Output the [X, Y] coordinate of the center of the cell containing the given text.  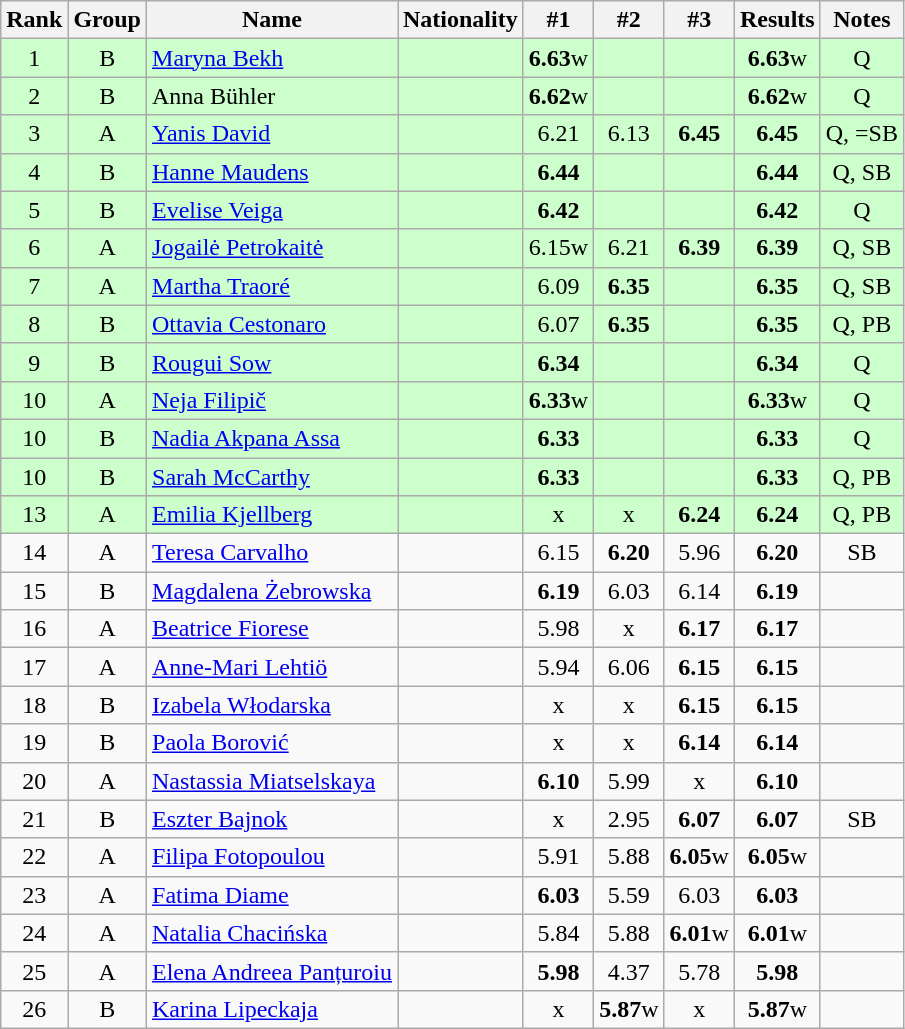
Neja Filipič [272, 400]
Sarah McCarthy [272, 477]
23 [34, 895]
Hanne Maudens [272, 172]
6.09 [558, 286]
Rougui Sow [272, 362]
#3 [699, 20]
Nadia Akpana Assa [272, 438]
2 [34, 96]
26 [34, 1009]
24 [34, 933]
Izabela Włodarska [272, 705]
Ottavia Cestonaro [272, 324]
25 [34, 971]
7 [34, 286]
3 [34, 134]
8 [34, 324]
13 [34, 515]
21 [34, 819]
2.95 [629, 819]
4.37 [629, 971]
#1 [558, 20]
Filipa Fotopoulou [272, 857]
18 [34, 705]
16 [34, 629]
4 [34, 172]
Paola Borović [272, 743]
20 [34, 781]
Maryna Bekh [272, 58]
Rank [34, 20]
Anna Bühler [272, 96]
Beatrice Fiorese [272, 629]
6.06 [629, 667]
Karina Lipeckaja [272, 1009]
Jogailė Petrokaitė [272, 248]
Nastassia Miatselskaya [272, 781]
Eszter Bajnok [272, 819]
Yanis David [272, 134]
Results [777, 20]
5.99 [629, 781]
Fatima Diame [272, 895]
Martha Traoré [272, 286]
Evelise Veiga [272, 210]
9 [34, 362]
17 [34, 667]
5.78 [699, 971]
Notes [862, 20]
Q, =SB [862, 134]
5.94 [558, 667]
Group [108, 20]
14 [34, 553]
Nationality [461, 20]
5 [34, 210]
22 [34, 857]
6.15w [558, 248]
Natalia Chacińska [272, 933]
1 [34, 58]
#2 [629, 20]
Elena Andreea Panțuroiu [272, 971]
19 [34, 743]
Name [272, 20]
5.84 [558, 933]
15 [34, 591]
Magdalena Żebrowska [272, 591]
5.91 [558, 857]
6 [34, 248]
5.59 [629, 895]
Anne-Mari Lehtiö [272, 667]
5.96 [699, 553]
Emilia Kjellberg [272, 515]
Teresa Carvalho [272, 553]
6.13 [629, 134]
